Pinpoint the cell where the given text exists, returning its [x, y] midpoint coordinate. 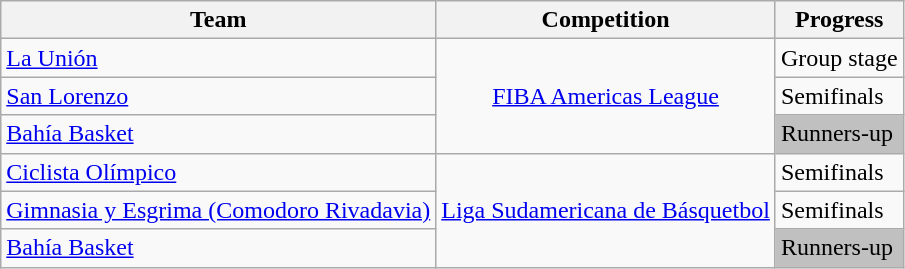
Progress [839, 20]
FIBA Americas League [606, 96]
La Unión [218, 58]
San Lorenzo [218, 96]
Team [218, 20]
Liga Sudamericana de Básquetbol [606, 210]
Group stage [839, 58]
Ciclista Olímpico [218, 172]
Competition [606, 20]
Gimnasia y Esgrima (Comodoro Rivadavia) [218, 210]
